Search for the cell housing the specified text and yield its (x, y) center coordinate. 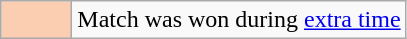
Match was won during extra time (239, 20)
